Determine the [X, Y] coordinate at the center of the cell enclosing the given text.  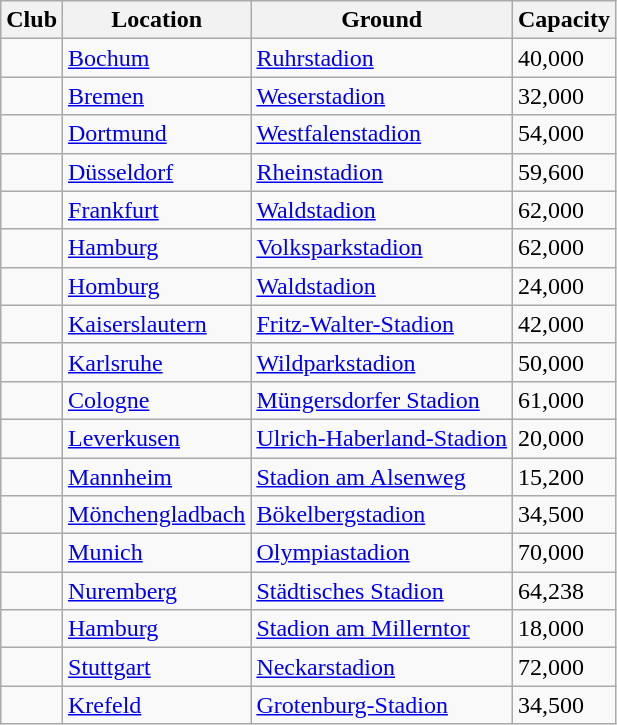
72,000 [564, 667]
Bökelbergstadion [382, 515]
20,000 [564, 438]
Wildparkstadion [382, 362]
Dortmund [157, 134]
Karlsruhe [157, 362]
Mönchengladbach [157, 515]
Leverkusen [157, 438]
54,000 [564, 134]
59,600 [564, 172]
Location [157, 20]
24,000 [564, 286]
Olympiastadion [382, 553]
15,200 [564, 477]
Ruhrstadion [382, 58]
Frankfurt [157, 210]
Stadion am Millerntor [382, 629]
Kaiserslautern [157, 324]
Homburg [157, 286]
Ulrich-Haberland-Stadion [382, 438]
Mannheim [157, 477]
Stadion am Alsenweg [382, 477]
Rheinstadion [382, 172]
Düsseldorf [157, 172]
Club [32, 20]
Fritz-Walter-Stadion [382, 324]
Grotenburg-Stadion [382, 705]
Nuremberg [157, 591]
Munich [157, 553]
Bremen [157, 96]
70,000 [564, 553]
50,000 [564, 362]
Bochum [157, 58]
61,000 [564, 400]
32,000 [564, 96]
Ground [382, 20]
Neckarstadion [382, 667]
Volksparkstadion [382, 248]
Capacity [564, 20]
Cologne [157, 400]
42,000 [564, 324]
Krefeld [157, 705]
40,000 [564, 58]
Westfalenstadion [382, 134]
Müngersdorfer Stadion [382, 400]
64,238 [564, 591]
Städtisches Stadion [382, 591]
18,000 [564, 629]
Stuttgart [157, 667]
Weserstadion [382, 96]
